Detect which cell encompasses the target text, then output its (X, Y) center coordinate. 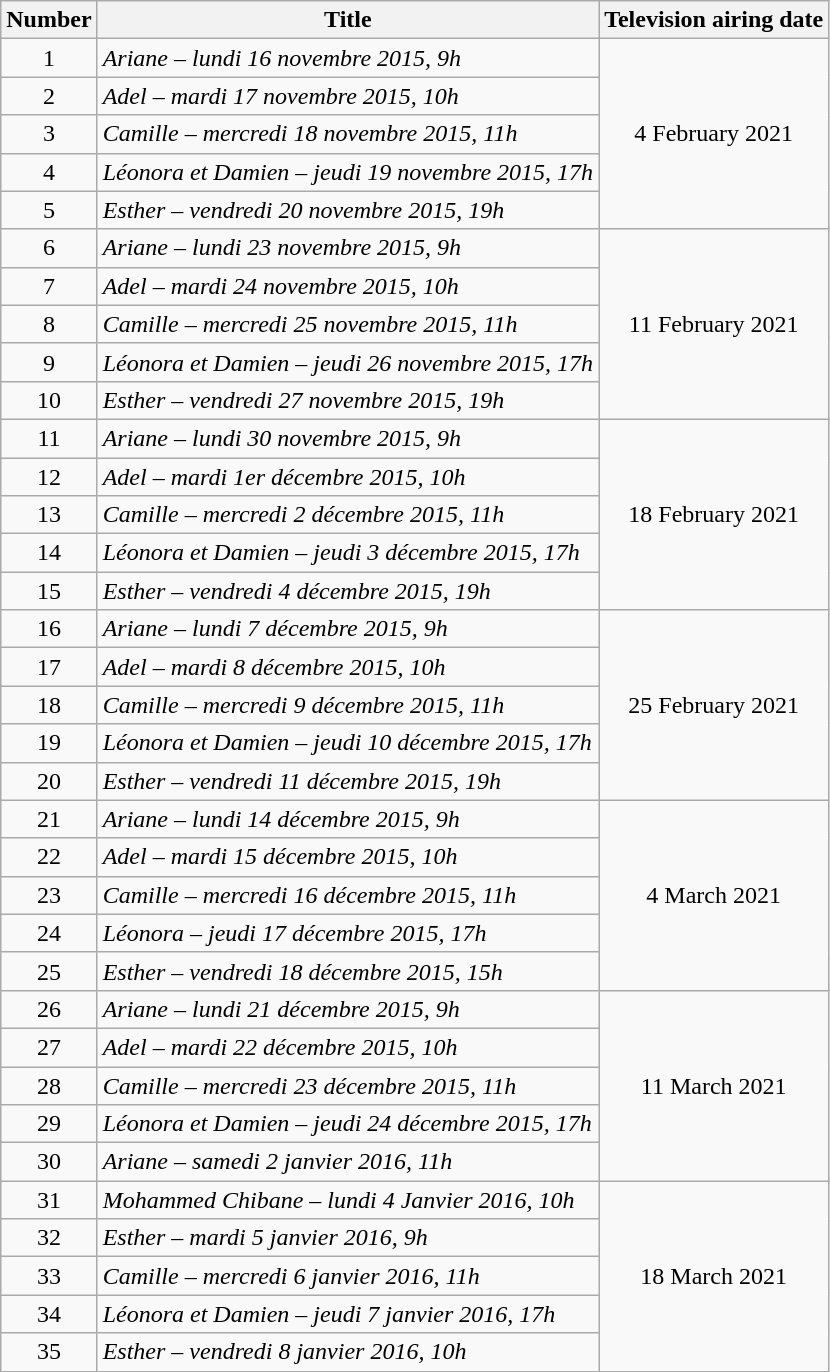
Camille – mercredi 9 décembre 2015, 11h (348, 705)
35 (49, 1352)
Esther – vendredi 11 décembre 2015, 19h (348, 781)
22 (49, 857)
Adel – mardi 1er décembre 2015, 10h (348, 477)
Adel – mardi 17 novembre 2015, 10h (348, 96)
Léonora et Damien – jeudi 26 novembre 2015, 17h (348, 362)
Adel – mardi 15 décembre 2015, 10h (348, 857)
Ariane – lundi 21 décembre 2015, 9h (348, 1009)
16 (49, 629)
20 (49, 781)
19 (49, 743)
Esther – vendredi 20 novembre 2015, 19h (348, 210)
17 (49, 667)
Ariane – lundi 23 novembre 2015, 9h (348, 248)
Mohammed Chibane – lundi 4 Janvier 2016, 10h (348, 1200)
28 (49, 1085)
5 (49, 210)
Léonora et Damien – jeudi 10 décembre 2015, 17h (348, 743)
25 (49, 971)
Ariane – lundi 16 novembre 2015, 9h (348, 58)
4 (49, 172)
6 (49, 248)
15 (49, 591)
3 (49, 134)
Camille – mercredi 23 décembre 2015, 11h (348, 1085)
Esther – vendredi 27 novembre 2015, 19h (348, 400)
Adel – mardi 22 décembre 2015, 10h (348, 1047)
Ariane – lundi 30 novembre 2015, 9h (348, 438)
33 (49, 1276)
Title (348, 20)
32 (49, 1238)
14 (49, 553)
Ariane – samedi 2 janvier 2016, 11h (348, 1162)
Léonora et Damien – jeudi 19 novembre 2015, 17h (348, 172)
31 (49, 1200)
Television airing date (714, 20)
25 February 2021 (714, 705)
Adel – mardi 8 décembre 2015, 10h (348, 667)
4 March 2021 (714, 895)
29 (49, 1124)
23 (49, 895)
Esther – vendredi 18 décembre 2015, 15h (348, 971)
9 (49, 362)
4 February 2021 (714, 134)
11 (49, 438)
7 (49, 286)
Number (49, 20)
Léonora et Damien – jeudi 3 décembre 2015, 17h (348, 553)
Ariane – lundi 14 décembre 2015, 9h (348, 819)
34 (49, 1314)
21 (49, 819)
18 February 2021 (714, 514)
Camille – mercredi 6 janvier 2016, 11h (348, 1276)
12 (49, 477)
Esther – vendredi 8 janvier 2016, 10h (348, 1352)
10 (49, 400)
2 (49, 96)
13 (49, 515)
30 (49, 1162)
Léonora – jeudi 17 décembre 2015, 17h (348, 933)
Esther – mardi 5 janvier 2016, 9h (348, 1238)
Camille – mercredi 25 novembre 2015, 11h (348, 324)
Camille – mercredi 18 novembre 2015, 11h (348, 134)
Adel – mardi 24 novembre 2015, 10h (348, 286)
Camille – mercredi 16 décembre 2015, 11h (348, 895)
Camille – mercredi 2 décembre 2015, 11h (348, 515)
27 (49, 1047)
Esther – vendredi 4 décembre 2015, 19h (348, 591)
11 March 2021 (714, 1085)
Léonora et Damien – jeudi 7 janvier 2016, 17h (348, 1314)
18 March 2021 (714, 1276)
18 (49, 705)
Ariane – lundi 7 décembre 2015, 9h (348, 629)
11 February 2021 (714, 324)
Léonora et Damien – jeudi 24 décembre 2015, 17h (348, 1124)
1 (49, 58)
24 (49, 933)
26 (49, 1009)
8 (49, 324)
